Extract the (X, Y) coordinate from the center of the cell holding the provided text.  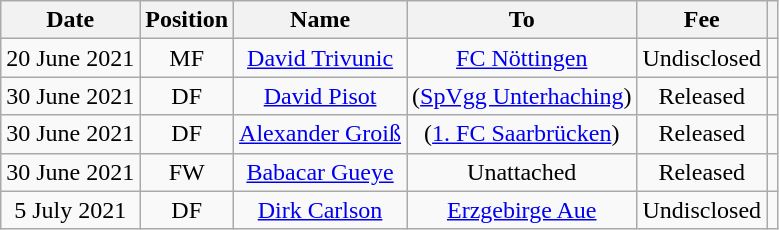
Position (187, 20)
David Trivunic (320, 58)
David Pisot (320, 96)
Alexander Groiß (320, 134)
Babacar Gueye (320, 172)
(SpVgg Unterhaching) (522, 96)
Erzgebirge Aue (522, 210)
(1. FC Saarbrücken) (522, 134)
20 June 2021 (70, 58)
5 July 2021 (70, 210)
Dirk Carlson (320, 210)
Unattached (522, 172)
Date (70, 20)
Fee (702, 20)
FW (187, 172)
Name (320, 20)
To (522, 20)
MF (187, 58)
FC Nöttingen (522, 58)
